Pinpoint the cell where the given text exists, returning its [x, y] midpoint coordinate. 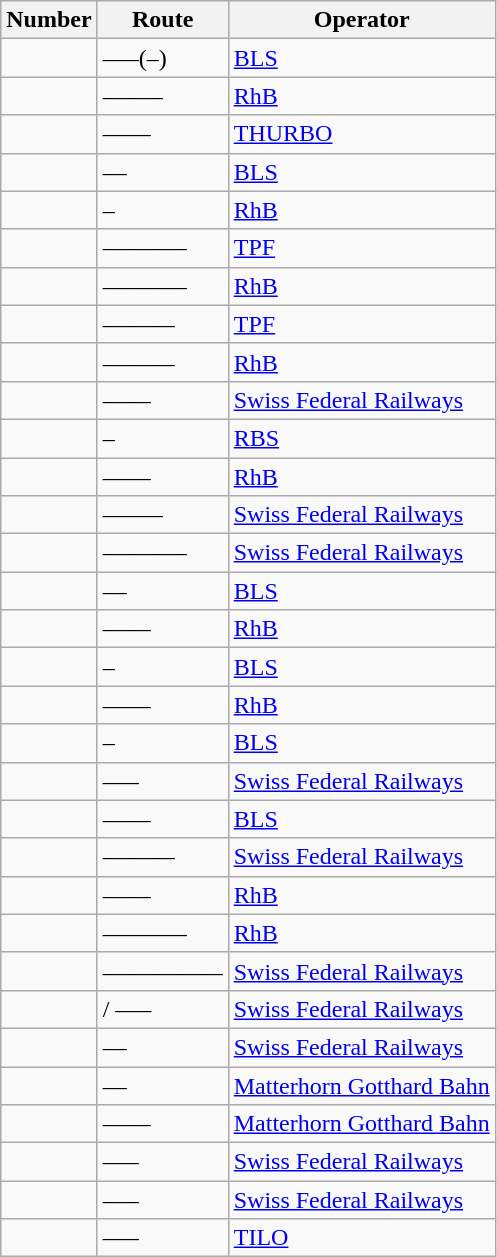
–––––––––– [162, 971]
Route [162, 20]
–––(–) [162, 58]
/ ––– [162, 1009]
THURBO [362, 134]
Number [49, 20]
Operator [362, 20]
TILO [362, 1238]
RBS [362, 438]
